From the cell containing the given text, extract its center point as (x, y) coordinate. 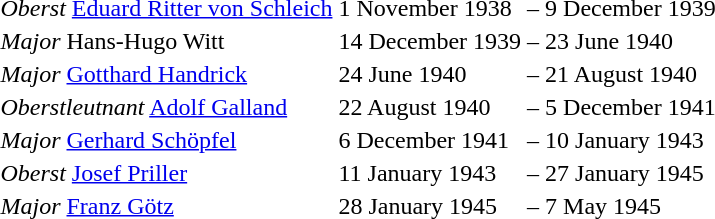
11 January 1943 (430, 173)
14 December 1939 (430, 41)
6 December 1941 (430, 140)
22 August 1940 (430, 107)
24 June 1940 (430, 74)
